Output the [X, Y] coordinate of the center of the cell containing the given text.  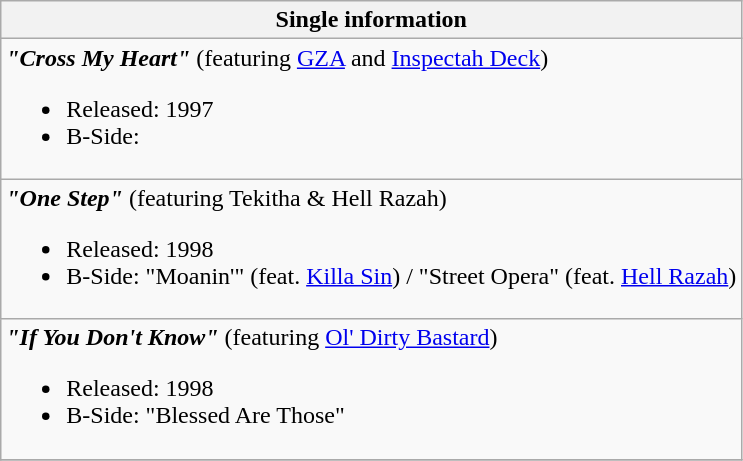
"One Step" (featuring Tekitha & Hell Razah)Released: 1998B-Side: "Moanin'" (feat. Killa Sin) / "Street Opera" (feat. Hell Razah) [372, 249]
"Cross My Heart" (featuring GZA and Inspectah Deck)Released: 1997B-Side: [372, 109]
"If You Don't Know" (featuring Ol' Dirty Bastard)Released: 1998B-Side: "Blessed Are Those" [372, 389]
Single information [372, 20]
